Capture the cell that displays the provided text and extract its (X, Y) central coordinate. 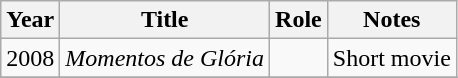
Notes (392, 20)
Role (299, 20)
Title (165, 20)
Year (30, 20)
2008 (30, 58)
Momentos de Glória (165, 58)
Short movie (392, 58)
